Output the [X, Y] coordinate of the center of the cell containing the given text.  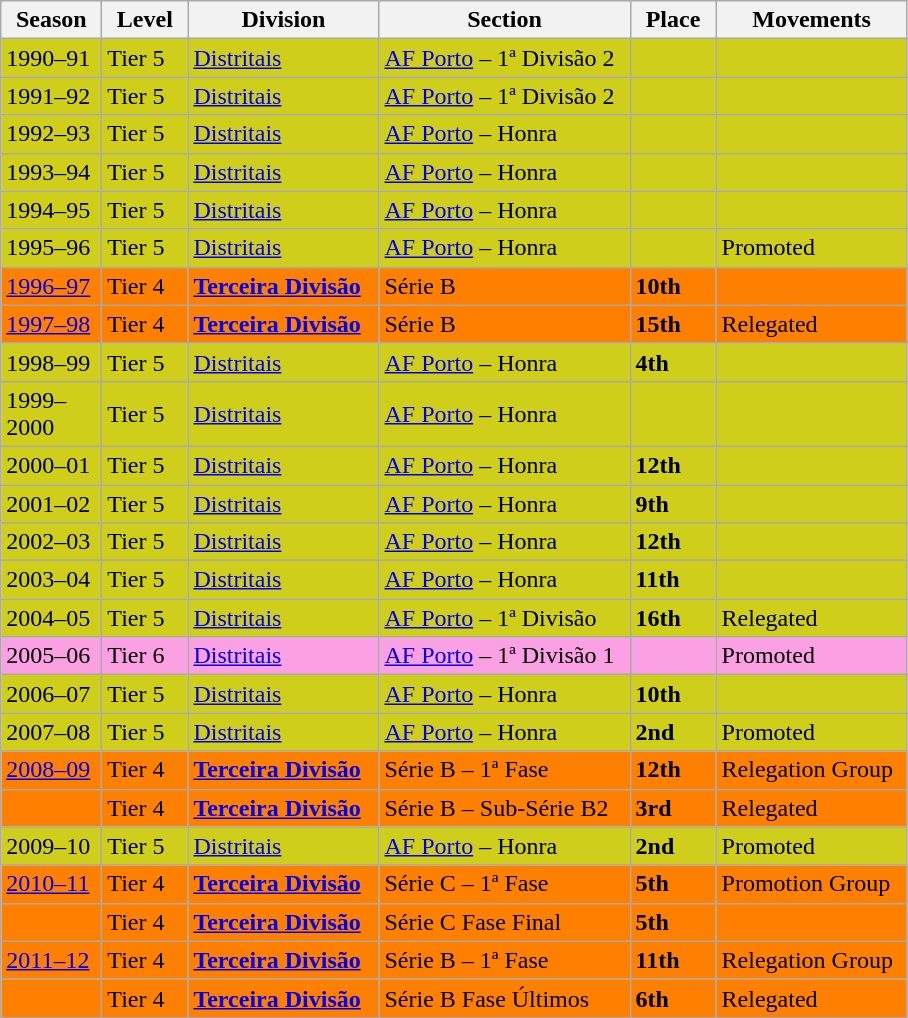
2003–04 [52, 580]
3rd [673, 808]
Tier 6 [145, 656]
1990–91 [52, 58]
Movements [812, 20]
1992–93 [52, 134]
1998–99 [52, 362]
1991–92 [52, 96]
2002–03 [52, 542]
1994–95 [52, 210]
2007–08 [52, 732]
Série B Fase Últimos [504, 998]
2004–05 [52, 618]
2006–07 [52, 694]
4th [673, 362]
Division [284, 20]
Season [52, 20]
AF Porto – 1ª Divisão [504, 618]
15th [673, 324]
Série C – 1ª Fase [504, 884]
1996–97 [52, 286]
Level [145, 20]
2005–06 [52, 656]
AF Porto – 1ª Divisão 1 [504, 656]
2010–11 [52, 884]
6th [673, 998]
1993–94 [52, 172]
2001–02 [52, 503]
2008–09 [52, 770]
Section [504, 20]
1995–96 [52, 248]
Série C Fase Final [504, 922]
2009–10 [52, 846]
16th [673, 618]
9th [673, 503]
Place [673, 20]
Série B – Sub-Série B2 [504, 808]
1999–2000 [52, 414]
2000–01 [52, 465]
2011–12 [52, 960]
1997–98 [52, 324]
Promotion Group [812, 884]
